Provide the [X, Y] coordinate of the cell's center where the given text is located.  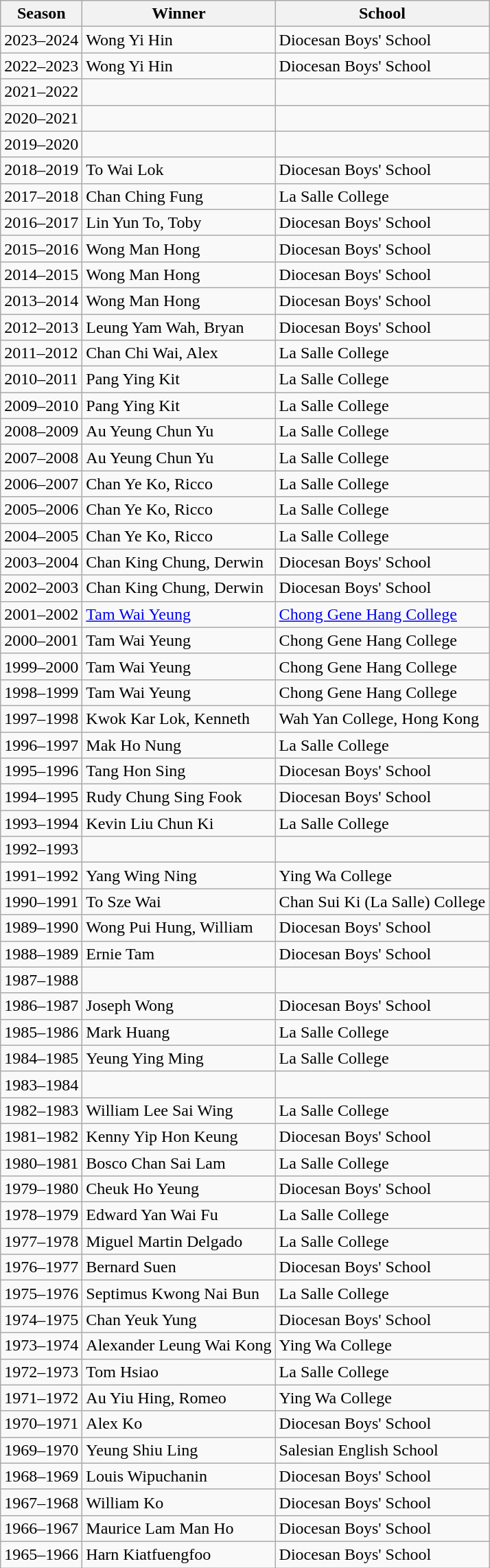
Kenny Yip Hon Keung [178, 1136]
1995–1996 [41, 771]
2000–2001 [41, 640]
Kevin Liu Chun Ki [178, 823]
Rudy Chung Sing Fook [178, 797]
To Wai Lok [178, 170]
Yeung Ying Ming [178, 1058]
1982–1983 [41, 1110]
2020–2021 [41, 118]
Bernard Suen [178, 1267]
Mak Ho Nung [178, 745]
Leung Yam Wah, Bryan [178, 327]
1999–2000 [41, 666]
Harn Kiatfuengfoo [178, 1554]
1992–1993 [41, 850]
2008–2009 [41, 432]
Lin Yun To, Toby [178, 222]
Maurice Lam Man Ho [178, 1528]
2015–2016 [41, 248]
2019–2020 [41, 144]
1985–1986 [41, 1032]
Wah Yan College, Hong Kong [382, 718]
1997–1998 [41, 718]
Salesian English School [382, 1450]
1981–1982 [41, 1136]
1983–1984 [41, 1084]
2017–2018 [41, 196]
William Lee Sai Wing [178, 1110]
2014–2015 [41, 274]
1976–1977 [41, 1267]
Alexander Leung Wai Kong [178, 1346]
2013–2014 [41, 301]
1980–1981 [41, 1163]
1987–1988 [41, 980]
2004–2005 [41, 536]
1977–1978 [41, 1241]
Cheuk Ho Yeung [178, 1189]
Mark Huang [178, 1032]
Chan Yeuk Yung [178, 1320]
Tom Hsiao [178, 1372]
1991–1992 [41, 876]
2010–2011 [41, 379]
1966–1967 [41, 1528]
Yang Wing Ning [178, 876]
1974–1975 [41, 1320]
1990–1991 [41, 902]
1968–1969 [41, 1476]
Alex Ko [178, 1424]
1989–1990 [41, 928]
Bosco Chan Sai Lam [178, 1163]
2007–2008 [41, 458]
1984–1985 [41, 1058]
Ernie Tam [178, 954]
1979–1980 [41, 1189]
1973–1974 [41, 1346]
2021–2022 [41, 92]
2009–2010 [41, 406]
Kwok Kar Lok, Kenneth [178, 718]
Chan Sui Ki (La Salle) College [382, 902]
2018–2019 [41, 170]
Edward Yan Wai Fu [178, 1215]
2006–2007 [41, 484]
William Ko [178, 1502]
Joseph Wong [178, 1006]
Winner [178, 14]
Septimus Kwong Nai Bun [178, 1294]
1998–1999 [41, 692]
Au Yiu Hing, Romeo [178, 1398]
Yeung Shiu Ling [178, 1450]
Tang Hon Sing [178, 771]
2016–2017 [41, 222]
Miguel Martin Delgado [178, 1241]
1994–1995 [41, 797]
1988–1989 [41, 954]
2001–2002 [41, 614]
Chan Ching Fung [178, 196]
1996–1997 [41, 745]
1967–1968 [41, 1502]
To Sze Wai [178, 902]
School [382, 14]
Louis Wipuchanin [178, 1476]
Wong Pui Hung, William [178, 928]
2012–2013 [41, 327]
2002–2003 [41, 588]
1986–1987 [41, 1006]
1972–1973 [41, 1372]
1971–1972 [41, 1398]
1970–1971 [41, 1424]
1975–1976 [41, 1294]
2005–2006 [41, 510]
2003–2004 [41, 562]
1993–1994 [41, 823]
2023–2024 [41, 40]
2022–2023 [41, 66]
1965–1966 [41, 1554]
2011–2012 [41, 353]
Chan Chi Wai, Alex [178, 353]
1978–1979 [41, 1215]
1969–1970 [41, 1450]
Season [41, 14]
